Search for the cell housing the specified text and yield its (X, Y) center coordinate. 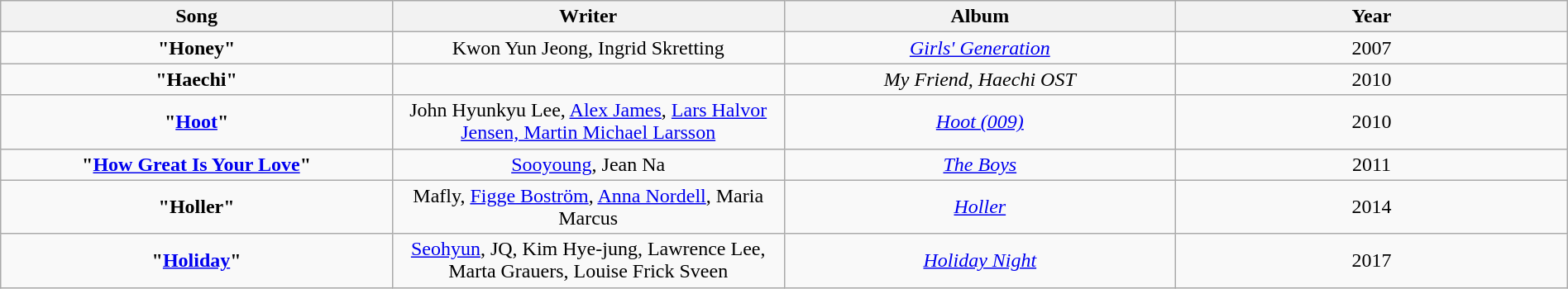
Year (1372, 17)
2014 (1372, 206)
"Honey" (197, 48)
"Hoot" (197, 122)
Album (980, 17)
Sooyoung, Jean Na (588, 164)
"Haechi" (197, 79)
2017 (1372, 261)
"Holler" (197, 206)
Writer (588, 17)
Holiday Night (980, 261)
"Holiday" (197, 261)
My Friend, Haechi OST (980, 79)
John Hyunkyu Lee, Alex James, Lars Halvor Jensen, Martin Michael Larsson (588, 122)
"How Great Is Your Love" (197, 164)
Song (197, 17)
Seohyun, JQ, Kim Hye-jung, Lawrence Lee, Marta Grauers, Louise Frick Sveen (588, 261)
2007 (1372, 48)
Hoot (009) (980, 122)
Girls' Generation (980, 48)
The Boys (980, 164)
2011 (1372, 164)
Kwon Yun Jeong, Ingrid Skretting (588, 48)
Mafly, Figge Boström, Anna Nordell, Maria Marcus (588, 206)
Holler (980, 206)
